Scan for the cell matching the given text and deliver its (X, Y) coordinate at center. 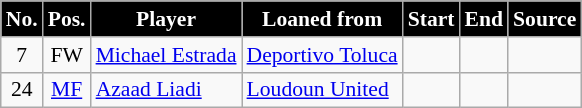
MF (67, 90)
End (484, 19)
Loaned from (322, 19)
FW (67, 55)
Deportivo Toluca (322, 55)
Azaad Liadi (166, 90)
24 (22, 90)
Loudoun United (322, 90)
Michael Estrada (166, 55)
No. (22, 19)
Start (432, 19)
7 (22, 55)
Player (166, 19)
Pos. (67, 19)
Source (544, 19)
